Return the (X, Y) coordinate for the center point of the cell that contains the specified text.  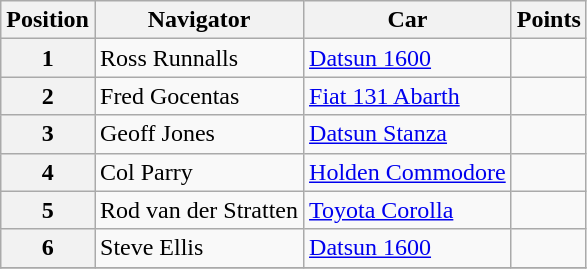
1 (48, 58)
4 (48, 172)
Fiat 131 Abarth (408, 96)
Navigator (198, 20)
Datsun Stanza (408, 134)
Car (408, 20)
Position (48, 20)
Holden Commodore (408, 172)
5 (48, 210)
2 (48, 96)
Geoff Jones (198, 134)
Col Parry (198, 172)
Steve Ellis (198, 248)
6 (48, 248)
Toyota Corolla (408, 210)
Rod van der Stratten (198, 210)
Fred Gocentas (198, 96)
3 (48, 134)
Points (548, 20)
Ross Runnalls (198, 58)
